Capture the cell that displays the provided text and extract its (X, Y) central coordinate. 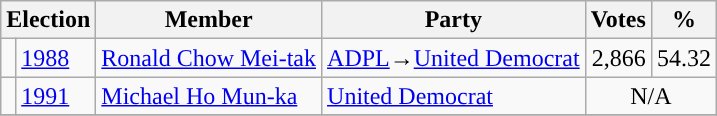
Election (48, 20)
Ronald Chow Mei-tak (209, 58)
Votes (618, 20)
Member (209, 20)
Party (454, 20)
N/A (650, 96)
% (684, 20)
1988 (56, 58)
2,866 (618, 58)
United Democrat (454, 96)
ADPL→United Democrat (454, 58)
Michael Ho Mun-ka (209, 96)
54.32 (684, 58)
1991 (56, 96)
